For the text-containing cell, return its midpoint in [X, Y] coordinate format. 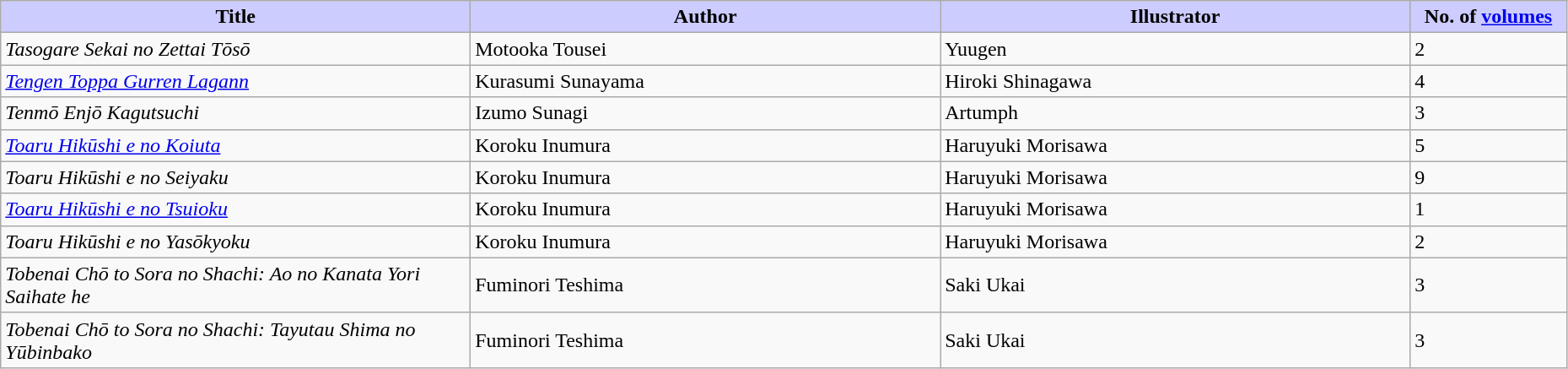
Tenmō Enjō Kagutsuchi [236, 113]
Toaru Hikūshi e no Koiuta [236, 145]
Author [705, 17]
Artumph [1176, 113]
Tengen Toppa Gurren Lagann [236, 81]
Motooka Tousei [705, 49]
Title [236, 17]
No. of volumes [1489, 17]
Yuugen [1176, 49]
5 [1489, 145]
Toaru Hikūshi e no Yasōkyoku [236, 241]
Illustrator [1176, 17]
Izumo Sunagi [705, 113]
Tasogare Sekai no Zettai Tōsō [236, 49]
Toaru Hikūshi e no Tsuioku [236, 209]
4 [1489, 81]
Tobenai Chō to Sora no Shachi: Ao no Kanata Yori Saihate he [236, 285]
Kurasumi Sunayama [705, 81]
9 [1489, 177]
Hiroki Shinagawa [1176, 81]
Tobenai Chō to Sora no Shachi: Tayutau Shima no Yūbinbako [236, 339]
1 [1489, 209]
Toaru Hikūshi e no Seiyaku [236, 177]
